Identify which cell holds the provided text, then report its (x, y) central coordinate. 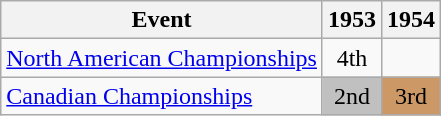
Event (162, 20)
1954 (412, 20)
3rd (412, 96)
1953 (352, 20)
2nd (352, 96)
4th (352, 58)
North American Championships (162, 58)
Canadian Championships (162, 96)
